Capture the cell that displays the provided text and extract its (x, y) central coordinate. 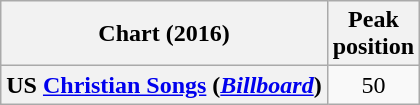
50 (373, 85)
US Christian Songs (Billboard) (164, 85)
Chart (2016) (164, 34)
Peakposition (373, 34)
